Provide the [X, Y] coordinate of the cell's center where the given text is located.  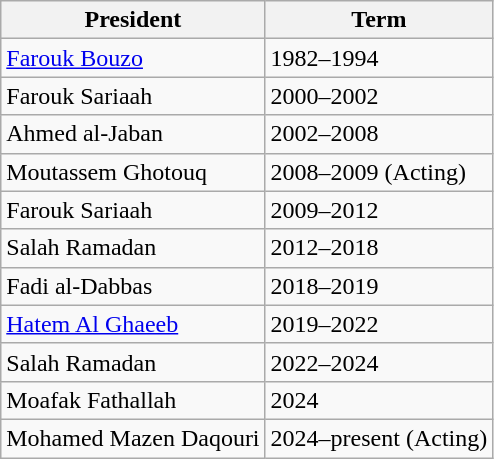
2008–2009 (Acting) [379, 172]
2024 [379, 400]
Farouk Bouzo [133, 58]
Moutassem Ghotouq [133, 172]
Ahmed al-Jaban [133, 134]
Term [379, 20]
2024–present (Acting) [379, 438]
2018–2019 [379, 286]
2019–2022 [379, 324]
Hatem Al Ghaeeb [133, 324]
2012–2018 [379, 248]
Moafak Fathallah [133, 400]
2002–2008 [379, 134]
Fadi al-Dabbas [133, 286]
2009–2012 [379, 210]
Mohamed Mazen Daqouri [133, 438]
1982–1994 [379, 58]
2000–2002 [379, 96]
2022–2024 [379, 362]
President [133, 20]
